Provide the [x, y] coordinate of the cell's center where the given text is located.  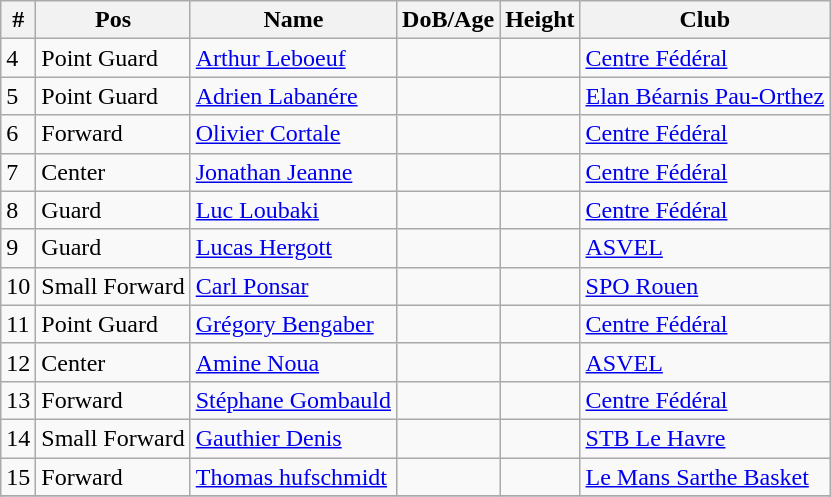
7 [18, 172]
5 [18, 96]
8 [18, 210]
13 [18, 400]
Luc Loubaki [293, 210]
9 [18, 248]
Gauthier Denis [293, 438]
14 [18, 438]
Stéphane Gombauld [293, 400]
4 [18, 58]
Jonathan Jeanne [293, 172]
Pos [113, 20]
Amine Noua [293, 362]
12 [18, 362]
Thomas hufschmidt [293, 477]
15 [18, 477]
Carl Ponsar [293, 286]
Grégory Bengaber [293, 324]
DoB/Age [448, 20]
# [18, 20]
Height [540, 20]
Arthur Leboeuf [293, 58]
SPO Rouen [705, 286]
Lucas Hergott [293, 248]
Adrien Labanére [293, 96]
Elan Béarnis Pau-Orthez [705, 96]
10 [18, 286]
Club [705, 20]
Name [293, 20]
11 [18, 324]
Olivier Cortale [293, 134]
Le Mans Sarthe Basket [705, 477]
6 [18, 134]
STB Le Havre [705, 438]
